Detect which cell encompasses the target text, then output its (x, y) center coordinate. 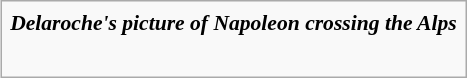
Delaroche's picture of Napoleon crossing the Alps (234, 23)
